Output the [x, y] coordinate of the center of the cell containing the given text.  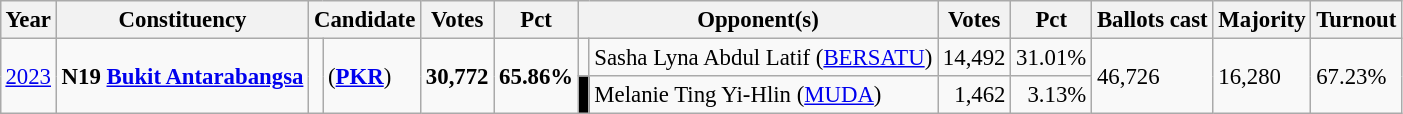
(PKR) [372, 76]
3.13% [1052, 95]
65.86% [536, 76]
Constituency [182, 20]
1,462 [974, 95]
N19 Bukit Antarabangsa [182, 76]
14,492 [974, 57]
16,280 [1262, 76]
46,726 [1152, 76]
31.01% [1052, 57]
Opponent(s) [758, 20]
2023 [28, 76]
Ballots cast [1152, 20]
67.23% [1356, 76]
30,772 [458, 76]
Majority [1262, 20]
Sasha Lyna Abdul Latif (BERSATU) [764, 57]
Year [28, 20]
Melanie Ting Yi-Hlin (MUDA) [764, 95]
Candidate [365, 20]
Turnout [1356, 20]
